Determine the (X, Y) coordinate at the center of the cell enclosing the given text.  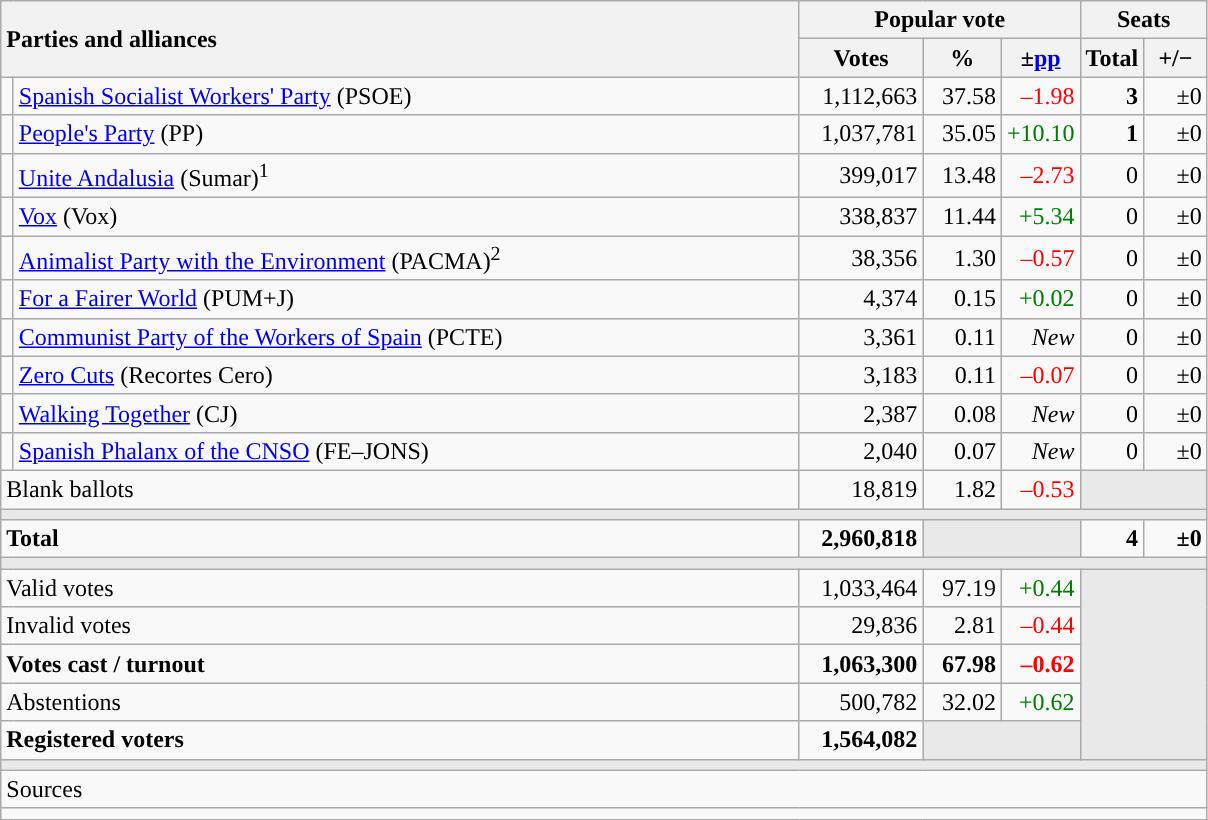
1,037,781 (861, 134)
0.08 (962, 413)
Spanish Socialist Workers' Party (PSOE) (406, 96)
Zero Cuts (Recortes Cero) (406, 375)
For a Fairer World (PUM+J) (406, 299)
Unite Andalusia (Sumar)1 (406, 176)
1,033,464 (861, 588)
11.44 (962, 217)
Invalid votes (400, 626)
Walking Together (CJ) (406, 413)
Valid votes (400, 588)
1,063,300 (861, 664)
1 (1112, 134)
+0.44 (1040, 588)
+10.10 (1040, 134)
Sources (604, 789)
% (962, 58)
97.19 (962, 588)
67.98 (962, 664)
38,356 (861, 258)
+0.02 (1040, 299)
2,387 (861, 413)
Votes cast / turnout (400, 664)
–1.98 (1040, 96)
4 (1112, 539)
4,374 (861, 299)
338,837 (861, 217)
–0.53 (1040, 489)
±pp (1040, 58)
1,112,663 (861, 96)
Seats (1144, 20)
1.82 (962, 489)
Communist Party of the Workers of Spain (PCTE) (406, 337)
399,017 (861, 176)
–0.62 (1040, 664)
Animalist Party with the Environment (PACMA)2 (406, 258)
+0.62 (1040, 702)
–2.73 (1040, 176)
Vox (Vox) (406, 217)
2,040 (861, 451)
1,564,082 (861, 740)
35.05 (962, 134)
+/− (1176, 58)
18,819 (861, 489)
Abstentions (400, 702)
500,782 (861, 702)
0.15 (962, 299)
3 (1112, 96)
32.02 (962, 702)
3,183 (861, 375)
Votes (861, 58)
Parties and alliances (400, 39)
–0.07 (1040, 375)
–0.57 (1040, 258)
13.48 (962, 176)
2.81 (962, 626)
1.30 (962, 258)
Blank ballots (400, 489)
3,361 (861, 337)
–0.44 (1040, 626)
Registered voters (400, 740)
37.58 (962, 96)
29,836 (861, 626)
People's Party (PP) (406, 134)
+5.34 (1040, 217)
Popular vote (940, 20)
Spanish Phalanx of the CNSO (FE–JONS) (406, 451)
0.07 (962, 451)
2,960,818 (861, 539)
